Locate the cell with the specified text and output its (x, y) center coordinate. 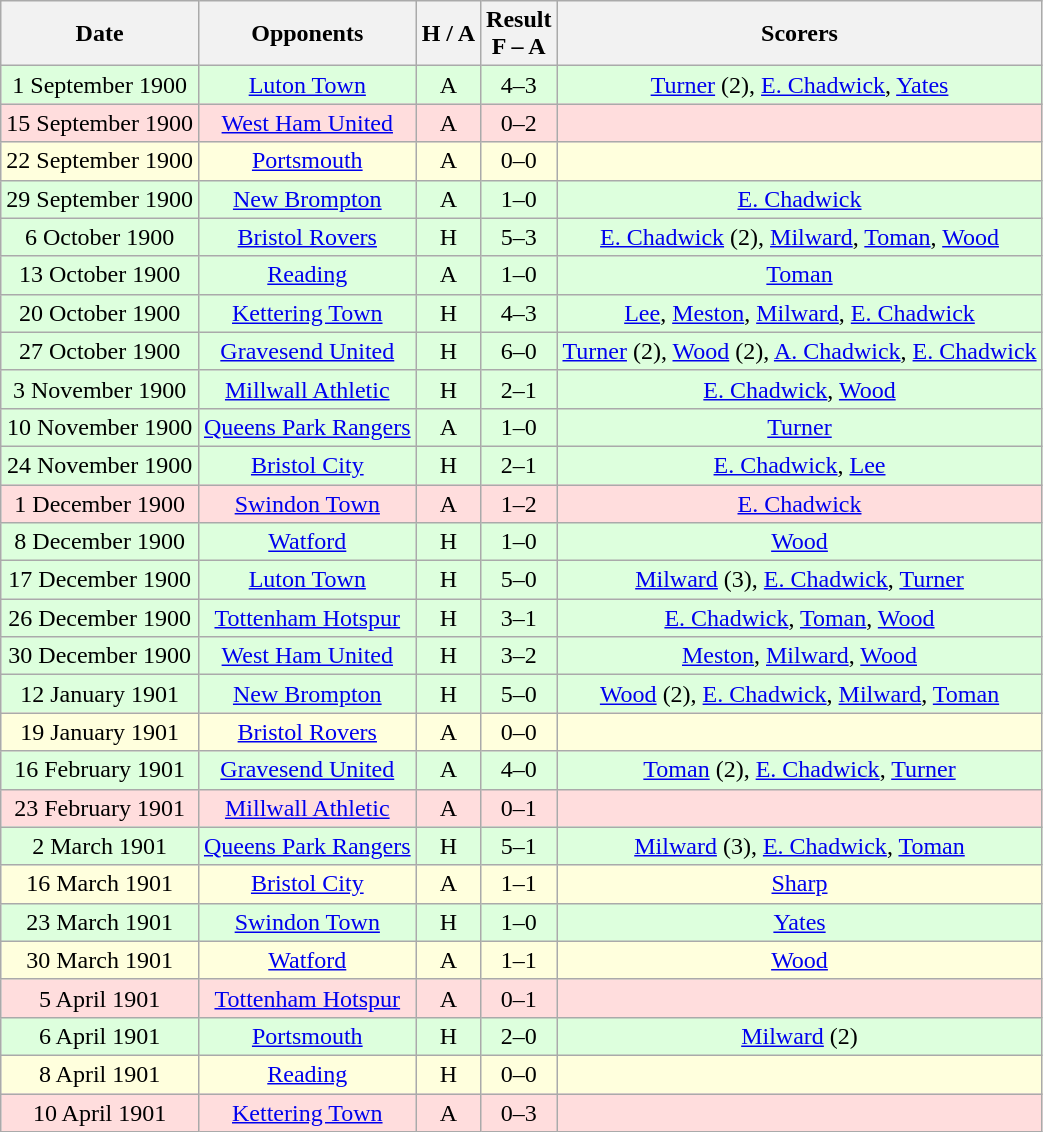
12 January 1901 (100, 694)
22 September 1900 (100, 161)
1 September 1900 (100, 85)
Sharp (800, 884)
5–3 (519, 237)
Lee, Meston, Milward, E. Chadwick (800, 313)
5 April 1901 (100, 998)
10 April 1901 (100, 1113)
Milward (3), E. Chadwick, Toman (800, 846)
1 December 1900 (100, 503)
16 February 1901 (100, 770)
Date (100, 34)
Milward (3), E. Chadwick, Turner (800, 580)
30 December 1900 (100, 656)
Opponents (307, 34)
26 December 1900 (100, 618)
Toman (2), E. Chadwick, Turner (800, 770)
Turner (2), Wood (2), A. Chadwick, E. Chadwick (800, 351)
15 September 1900 (100, 123)
0–2 (519, 123)
Meston, Milward, Wood (800, 656)
5–1 (519, 846)
13 October 1900 (100, 275)
4–0 (519, 770)
6 April 1901 (100, 1036)
E. Chadwick, Lee (800, 465)
20 October 1900 (100, 313)
ResultF – A (519, 34)
24 November 1900 (100, 465)
1–2 (519, 503)
2 March 1901 (100, 846)
27 October 1900 (100, 351)
6 October 1900 (100, 237)
23 February 1901 (100, 808)
0–3 (519, 1113)
8 April 1901 (100, 1074)
16 March 1901 (100, 884)
3–1 (519, 618)
17 December 1900 (100, 580)
Scorers (800, 34)
10 November 1900 (100, 427)
3–2 (519, 656)
8 December 1900 (100, 542)
6–0 (519, 351)
29 September 1900 (100, 199)
Turner (800, 427)
E. Chadwick (2), Milward, Toman, Wood (800, 237)
Milward (2) (800, 1036)
H / A (448, 34)
2–0 (519, 1036)
19 January 1901 (100, 732)
23 March 1901 (100, 922)
E. Chadwick, Wood (800, 389)
30 March 1901 (100, 960)
3 November 1900 (100, 389)
Turner (2), E. Chadwick, Yates (800, 85)
Toman (800, 275)
E. Chadwick, Toman, Wood (800, 618)
Wood (2), E. Chadwick, Milward, Toman (800, 694)
Yates (800, 922)
